Identify which cell holds the provided text, then report its [x, y] central coordinate. 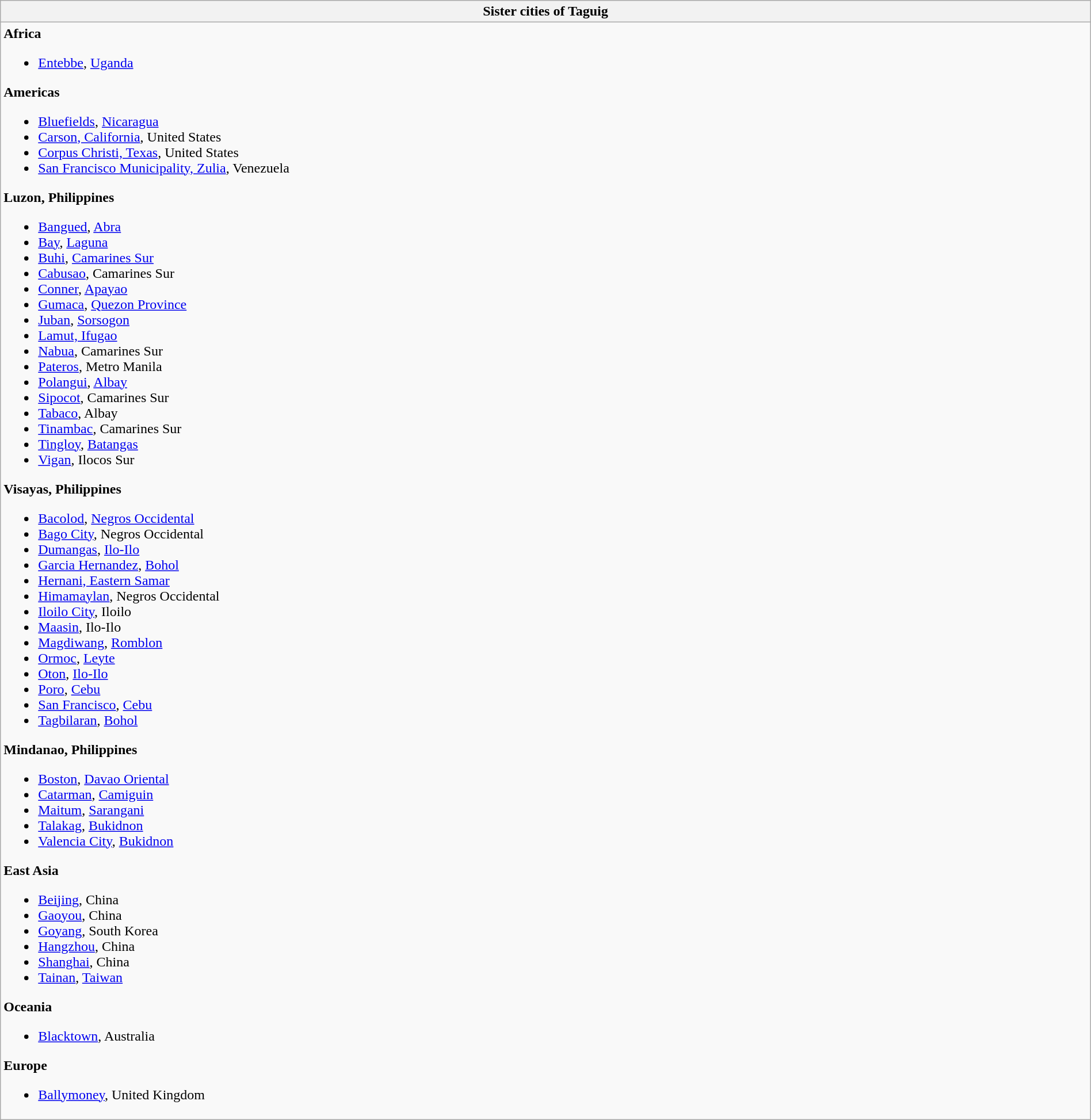
Sister cities of Taguig [545, 12]
